Determine the (x, y) coordinate at the center of the cell enclosing the given text.  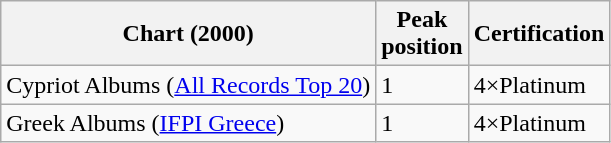
Greek Albums (IFPI Greece) (188, 123)
Peakposition (422, 34)
Cypriot Albums (All Records Top 20) (188, 85)
Chart (2000) (188, 34)
Certification (539, 34)
